Return the [X, Y] coordinate for the center point of the cell that contains the specified text.  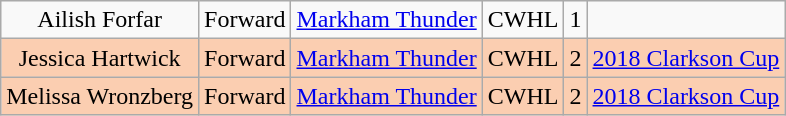
1 [576, 20]
Jessica Hartwick [100, 58]
Ailish Forfar [100, 20]
Melissa Wronzberg [100, 96]
